Return (X, Y) of the center of cell containing provided text 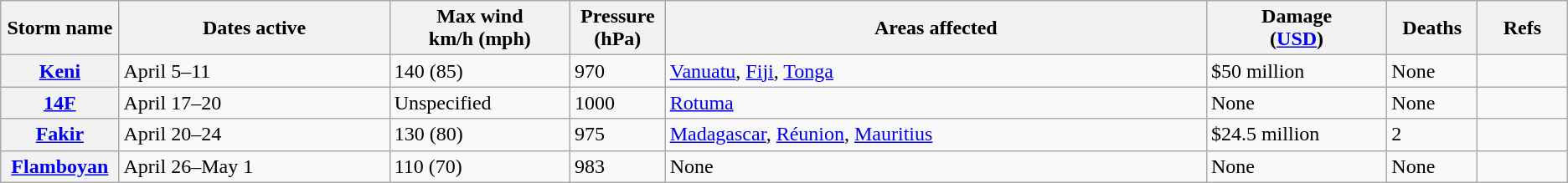
Max windkm/h (mph) (479, 28)
Vanuatu, Fiji, Tonga (936, 71)
April 17–20 (255, 103)
2 (1432, 135)
983 (618, 166)
Storm name (60, 28)
Refs (1523, 28)
Damage(USD) (1297, 28)
110 (70) (479, 166)
April 26–May 1 (255, 166)
14F (60, 103)
Fakir (60, 135)
Areas affected (936, 28)
April 20–24 (255, 135)
975 (618, 135)
Madagascar, Réunion, Mauritius (936, 135)
Rotuma (936, 103)
140 (85) (479, 71)
Keni (60, 71)
130 (80) (479, 135)
Flamboyan (60, 166)
Unspecified (479, 103)
$24.5 million (1297, 135)
Deaths (1432, 28)
970 (618, 71)
Pressure(hPa) (618, 28)
April 5–11 (255, 71)
1000 (618, 103)
$50 million (1297, 71)
Dates active (255, 28)
